Pinpoint the cell where the given text exists, returning its [x, y] midpoint coordinate. 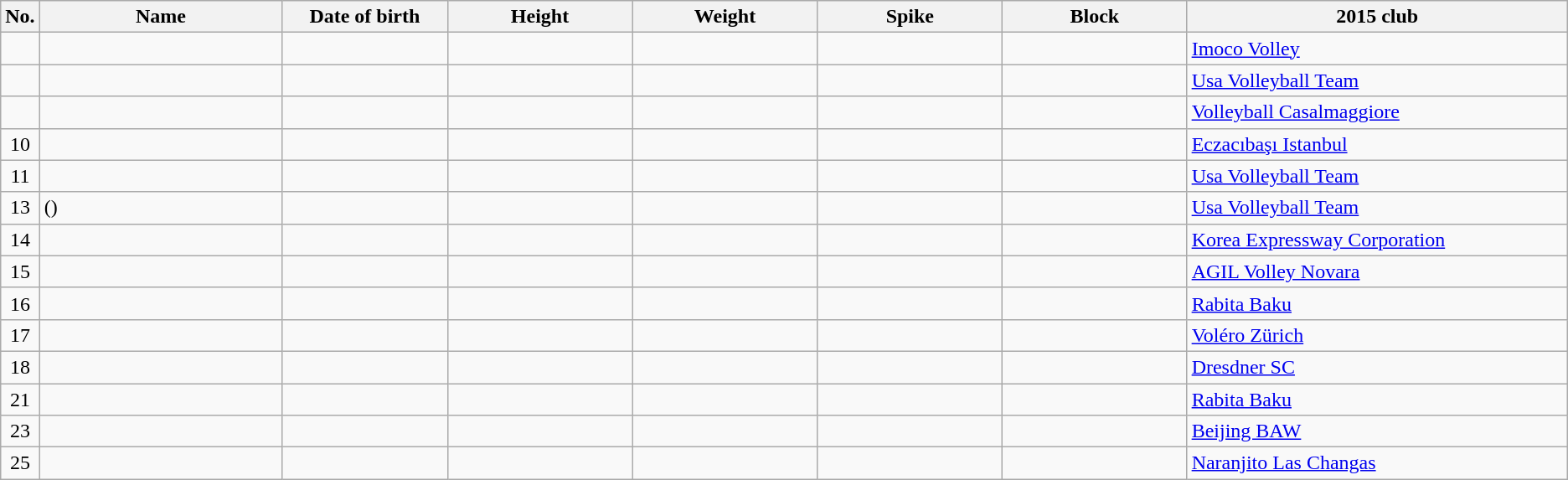
18 [20, 367]
15 [20, 271]
AGIL Volley Novara [1377, 271]
13 [20, 208]
2015 club [1377, 17]
Imoco Volley [1377, 49]
Volleyball Casalmaggiore [1377, 112]
17 [20, 335]
16 [20, 303]
Name [161, 17]
Dresdner SC [1377, 367]
14 [20, 240]
11 [20, 176]
Height [539, 17]
No. [20, 17]
Block [1096, 17]
Weight [725, 17]
Voléro Zürich [1377, 335]
Korea Expressway Corporation [1377, 240]
10 [20, 144]
25 [20, 463]
Beijing BAW [1377, 431]
Eczacıbaşı Istanbul [1377, 144]
23 [20, 431]
Naranjito Las Changas [1377, 463]
Date of birth [365, 17]
21 [20, 400]
() [161, 208]
Spike [910, 17]
